Search for the cell housing the specified text and yield its (x, y) center coordinate. 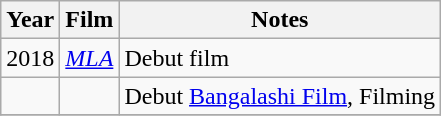
Year (30, 20)
Notes (280, 20)
Debut film (280, 58)
MLA (90, 58)
2018 (30, 58)
Debut Bangalashi Film, Filming (280, 96)
Film (90, 20)
